Extract the (x, y) coordinate from the center of the cell holding the provided text.  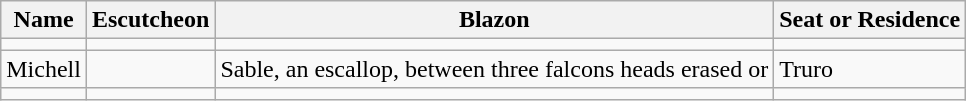
Escutcheon (150, 20)
Blazon (494, 20)
Truro (870, 69)
Seat or Residence (870, 20)
Name (44, 20)
Sable, an escallop, between three falcons heads erased or (494, 69)
Michell (44, 69)
